Identify which cell holds the provided text, then report its [X, Y] central coordinate. 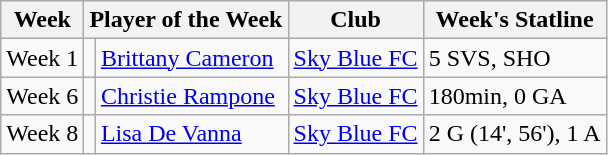
Week 6 [42, 96]
Brittany Cameron [192, 58]
2 G (14', 56'), 1 A [514, 134]
Week 8 [42, 134]
5 SVS, SHO [514, 58]
Club [356, 20]
Week [42, 20]
Week's Statline [514, 20]
Christie Rampone [192, 96]
Player of the Week [186, 20]
Week 1 [42, 58]
180min, 0 GA [514, 96]
Lisa De Vanna [192, 134]
